Extract the [X, Y] coordinate from the center of the cell holding the provided text.  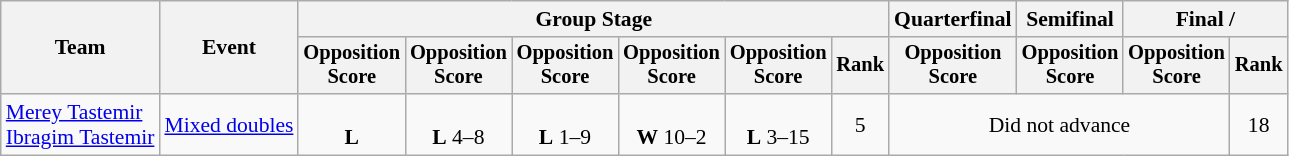
Merey TastemirIbragim Tastemir [80, 124]
Semifinal [1070, 19]
Did not advance [1060, 124]
5 [860, 124]
Final / [1205, 19]
L 1–9 [566, 124]
Team [80, 48]
L 3–15 [778, 124]
Event [228, 48]
Quarterfinal [953, 19]
Mixed doubles [228, 124]
W 10–2 [672, 124]
18 [1259, 124]
L [352, 124]
Group Stage [594, 19]
L 4–8 [458, 124]
